Locate the cell with the specified text and output its (x, y) center coordinate. 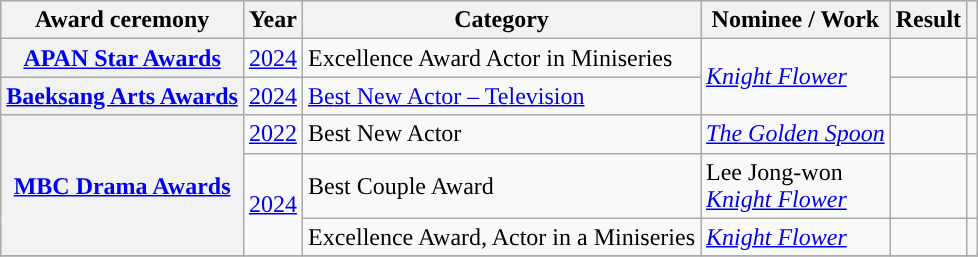
MBC Drama Awards (122, 186)
Nominee / Work (796, 20)
Best Couple Award (501, 186)
Category (501, 20)
Excellence Award Actor in Miniseries (501, 58)
Lee Jong-won Knight Flower (796, 186)
Baeksang Arts Awards (122, 96)
Excellence Award, Actor in a Miniseries (501, 237)
The Golden Spoon (796, 134)
Result (928, 20)
2022 (272, 134)
APAN Star Awards (122, 58)
Best New Actor (501, 134)
Best New Actor – Television (501, 96)
Award ceremony (122, 20)
Year (272, 20)
